Provide the [X, Y] coordinate of the cell's center where the given text is located.  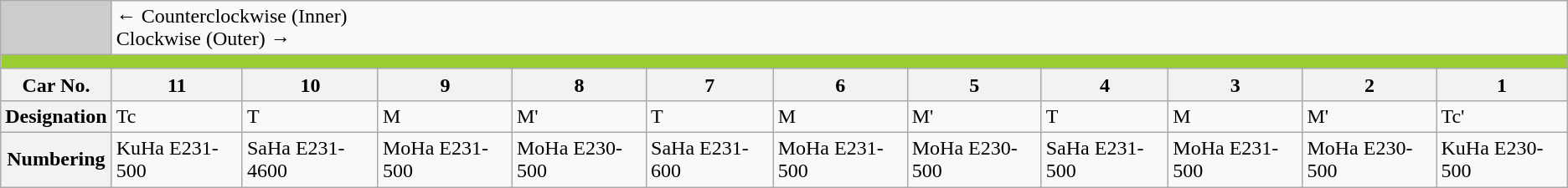
Tc [177, 116]
KuHa E230-500 [1502, 159]
Car No. [56, 84]
5 [974, 84]
4 [1105, 84]
SaHa E231-500 [1105, 159]
3 [1235, 84]
Tc' [1502, 116]
11 [177, 84]
SaHa E231-4600 [310, 159]
Designation [56, 116]
← Counterclockwise (Inner)Clockwise (Outer) → [839, 28]
8 [579, 84]
10 [310, 84]
SaHa E231-600 [710, 159]
1 [1502, 84]
2 [1369, 84]
KuHa E231-500 [177, 159]
6 [840, 84]
Numbering [56, 159]
7 [710, 84]
9 [445, 84]
